Capture the cell that displays the provided text and extract its (X, Y) central coordinate. 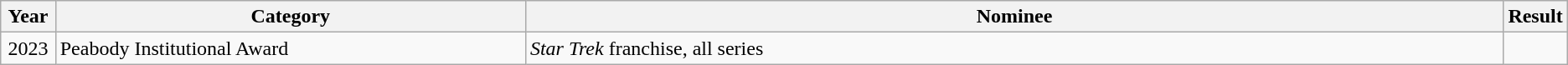
Year (28, 17)
2023 (28, 48)
Category (290, 17)
Peabody Institutional Award (290, 48)
Star Trek franchise, all series (1014, 48)
Nominee (1014, 17)
Result (1535, 17)
